Locate the cell with the specified text and output its (x, y) center coordinate. 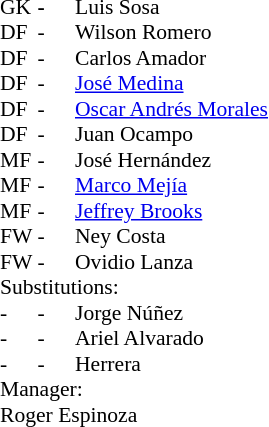
Ney Costa (172, 237)
Oscar Andrés Morales (172, 109)
Substitutions: (134, 287)
José Medina (172, 83)
Marco Mejía (172, 185)
Jorge Núñez (172, 313)
Ariel Alvarado (172, 339)
Wilson Romero (172, 33)
Ovidio Lanza (172, 262)
Juan Ocampo (172, 135)
José Hernández (172, 160)
Herrera (172, 364)
Manager: (134, 389)
Carlos Amador (172, 58)
Jeffrey Brooks (172, 211)
